For the text-containing cell, return its midpoint in [X, Y] coordinate format. 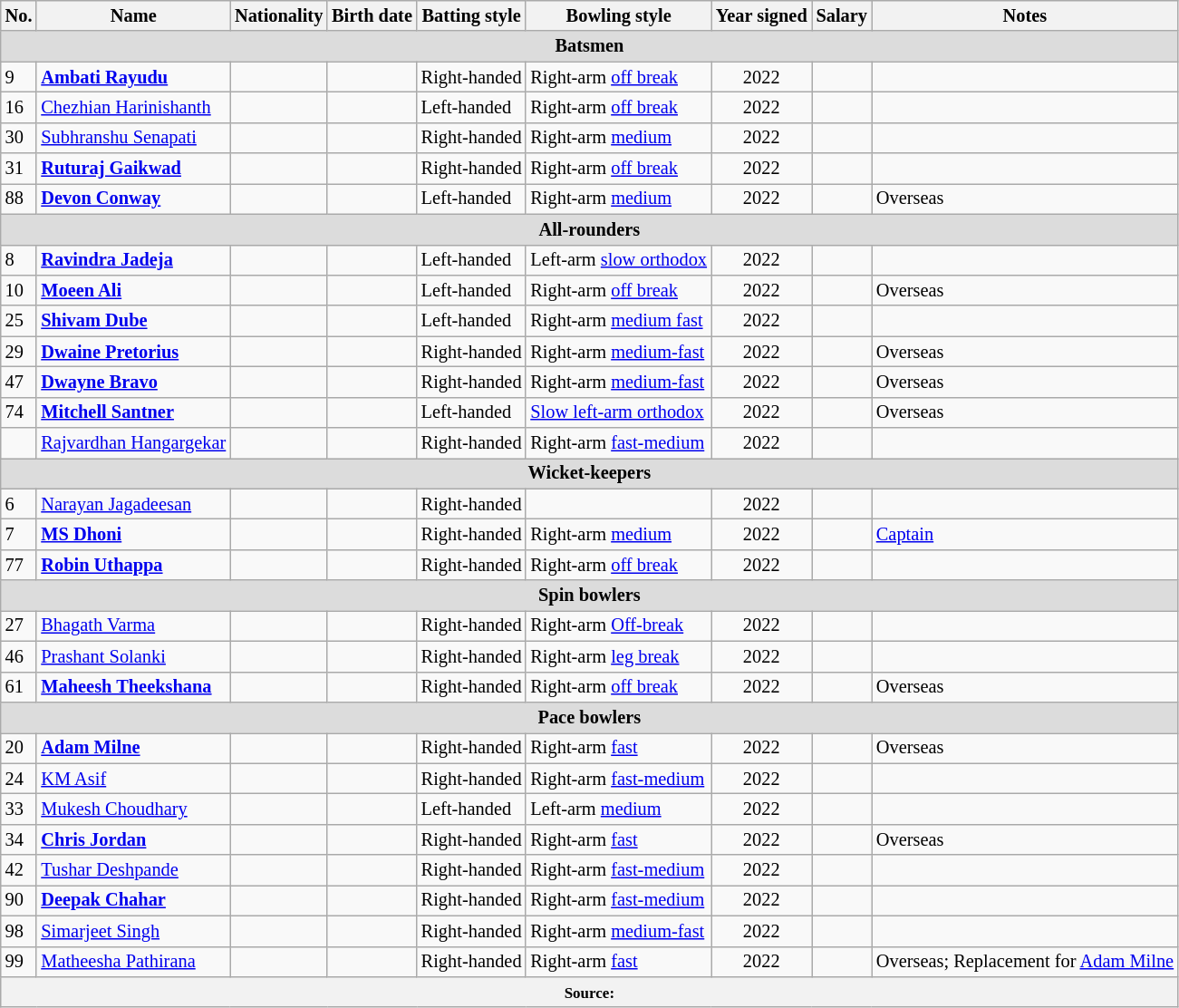
61 [19, 687]
Name [133, 15]
16 [19, 107]
Slow left-arm orthodox [618, 412]
Captain [1025, 534]
33 [19, 809]
Spin bowlers [589, 596]
Birth date [372, 15]
29 [19, 352]
98 [19, 931]
Dwayne Bravo [133, 382]
Tushar Deshpande [133, 870]
Dwaine Pretorius [133, 352]
Left-arm slow orthodox [618, 260]
34 [19, 839]
Right-arm leg break [618, 656]
88 [19, 199]
Right-arm Off-break [618, 625]
8 [19, 260]
Batsmen [589, 46]
Matheesha Pathirana [133, 962]
31 [19, 169]
Bhagath Varma [133, 625]
Deepak Chahar [133, 900]
Bowling style [618, 15]
Left-arm medium [618, 809]
42 [19, 870]
25 [19, 321]
Devon Conway [133, 199]
Ambati Rayudu [133, 77]
Chris Jordan [133, 839]
74 [19, 412]
Mukesh Choudhary [133, 809]
24 [19, 779]
Ruturaj Gaikwad [133, 169]
30 [19, 138]
47 [19, 382]
MS Dhoni [133, 534]
KM Asif [133, 779]
Simarjeet Singh [133, 931]
Chezhian Harinishanth [133, 107]
46 [19, 656]
77 [19, 565]
Salary [842, 15]
6 [19, 504]
Batting style [471, 15]
Pace bowlers [589, 717]
Shivam Dube [133, 321]
7 [19, 534]
Right-arm medium fast [618, 321]
Source: [589, 992]
All-rounders [589, 229]
20 [19, 748]
No. [19, 15]
Subhranshu Senapati [133, 138]
Overseas; Replacement for Adam Milne [1025, 962]
9 [19, 77]
Moeen Ali [133, 290]
Rajvardhan Hangargekar [133, 443]
Ravindra Jadeja [133, 260]
Wicket-keepers [589, 473]
10 [19, 290]
Mitchell Santner [133, 412]
Year signed [761, 15]
Notes [1025, 15]
27 [19, 625]
Adam Milne [133, 748]
90 [19, 900]
Maheesh Theekshana [133, 687]
99 [19, 962]
Nationality [279, 15]
Narayan Jagadeesan [133, 504]
Robin Uthappa [133, 565]
Prashant Solanki [133, 656]
